For the text-containing cell, return its midpoint in (x, y) coordinate format. 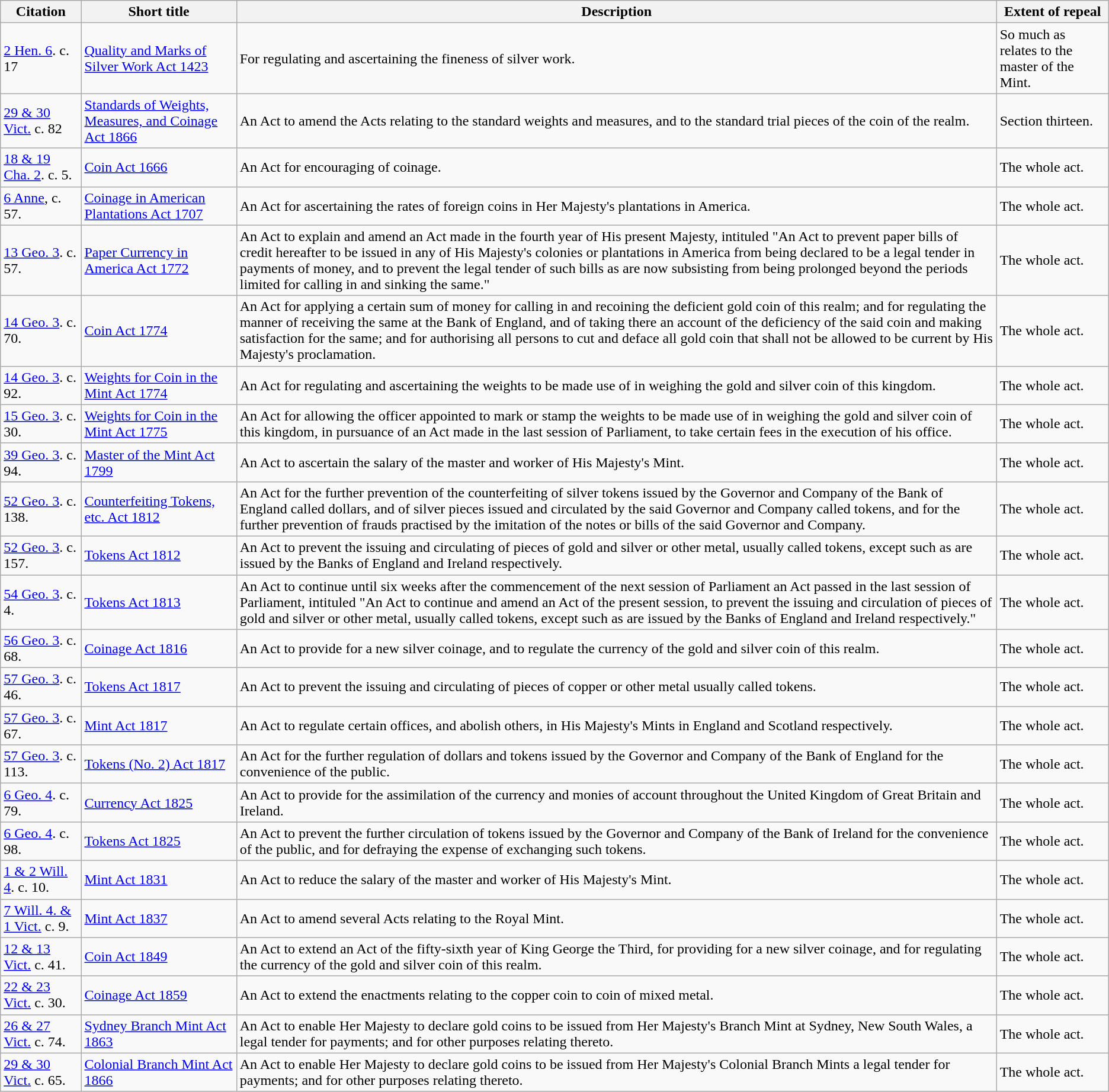
So much as relates to the master of the Mint. (1052, 58)
Section thirteen. (1052, 121)
6 Geo. 4. c. 98. (41, 841)
An Act to provide for a new silver coinage, and to regulate the currency of the gold and silver coin of this realm. (616, 649)
6 Anne, c. 57. (41, 206)
52 Geo. 3. c. 157. (41, 555)
An Act for encouraging of coinage. (616, 167)
52 Geo. 3. c. 138. (41, 509)
An Act to amend the Acts relating to the standard weights and measures, and to the standard trial pieces of the coin of the realm. (616, 121)
An Act to amend several Acts relating to the Royal Mint. (616, 918)
12 & 13 Vict. c. 41. (41, 957)
Master of the Mint Act 1799 (159, 462)
An Act for regulating and ascertaining the weights to be made use of in weighing the gold and silver coin of this kingdom. (616, 385)
An Act for the further regulation of dollars and tokens issued by the Governor and Company of the Bank of England for the convenience of the public. (616, 764)
An Act to ascertain the salary of the master and worker of His Majesty's Mint. (616, 462)
Coin Act 1774 (159, 330)
57 Geo. 3. c. 67. (41, 726)
Mint Act 1817 (159, 726)
Coinage Act 1816 (159, 649)
Quality and Marks of Silver Work Act 1423 (159, 58)
Tokens Act 1817 (159, 687)
Tokens Act 1813 (159, 602)
Mint Act 1831 (159, 880)
Colonial Branch Mint Act 1866 (159, 1072)
29 & 30 Vict. c. 82 (41, 121)
Mint Act 1837 (159, 918)
Short title (159, 12)
57 Geo. 3. c. 113. (41, 764)
Extent of repeal (1052, 12)
14 Geo. 3. c. 92. (41, 385)
An Act to regulate certain offices, and abolish others, in His Majesty's Mints in England and Scotland respectively. (616, 726)
Coin Act 1666 (159, 167)
57 Geo. 3. c. 46. (41, 687)
18 & 19 Cha. 2. c. 5. (41, 167)
Tokens (No. 2) Act 1817 (159, 764)
Description (616, 12)
39 Geo. 3. c. 94. (41, 462)
6 Geo. 4. c. 79. (41, 803)
Currency Act 1825 (159, 803)
An Act to reduce the salary of the master and worker of His Majesty's Mint. (616, 880)
22 & 23 Vict. c. 30. (41, 995)
Paper Currency in America Act 1772 (159, 261)
26 & 27 Vict. c. 74. (41, 1034)
1 & 2 Will. 4. c. 10. (41, 880)
7 Will. 4. & 1 Vict. c. 9. (41, 918)
Coin Act 1849 (159, 957)
Weights for Coin in the Mint Act 1774 (159, 385)
Tokens Act 1812 (159, 555)
14 Geo. 3. c. 70. (41, 330)
An Act to extend the enactments relating to the copper coin to coin of mixed metal. (616, 995)
For regulating and ascertaining the fineness of silver work. (616, 58)
Sydney Branch Mint Act 1863 (159, 1034)
2 Hen. 6. c. 17 (41, 58)
29 & 30 Vict. c. 65. (41, 1072)
54 Geo. 3. c. 4. (41, 602)
An Act to provide for the assimilation of the currency and monies of account throughout the United Kingdom of Great Britain and Ireland. (616, 803)
Citation (41, 12)
Tokens Act 1825 (159, 841)
15 Geo. 3. c. 30. (41, 424)
Coinage Act 1859 (159, 995)
Standards of Weights, Measures, and Coinage Act 1866 (159, 121)
Coinage in American Plantations Act 1707 (159, 206)
An Act for ascertaining the rates of foreign coins in Her Majesty's plantations in America. (616, 206)
Counterfeiting Tokens, etc. Act 1812 (159, 509)
Weights for Coin in the Mint Act 1775 (159, 424)
56 Geo. 3. c. 68. (41, 649)
An Act to prevent the issuing and circulating of pieces of copper or other metal usually called tokens. (616, 687)
13 Geo. 3. c. 57. (41, 261)
